Return the [x, y] coordinate for the center point of the cell that contains the specified text.  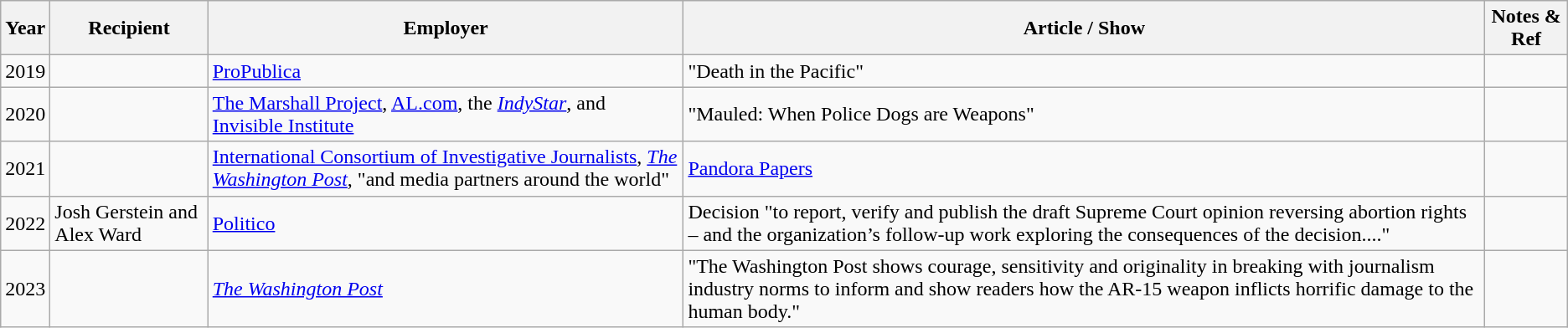
International Consortium of Investigative Journalists, The Washington Post, "and media partners around the world" [446, 169]
Recipient [129, 28]
2023 [25, 289]
Politico [446, 223]
ProPublica [446, 71]
Article / Show [1084, 28]
Notes & Ref [1526, 28]
Year [25, 28]
2019 [25, 71]
2020 [25, 114]
2022 [25, 223]
Employer [446, 28]
Pandora Papers [1084, 169]
The Marshall Project, AL.com, the IndyStar, and Invisible Institute [446, 114]
Josh Gerstein and Alex Ward [129, 223]
2021 [25, 169]
The Washington Post [446, 289]
"Mauled: When Police Dogs are Weapons" [1084, 114]
"Death in the Pacific" [1084, 71]
